From the cell containing the given text, extract its center point as (x, y) coordinate. 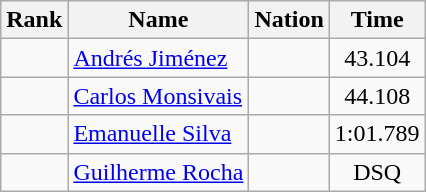
Nation (289, 20)
Rank (34, 20)
Name (158, 20)
DSQ (377, 172)
Emanuelle Silva (158, 134)
1:01.789 (377, 134)
Time (377, 20)
Andrés Jiménez (158, 58)
44.108 (377, 96)
Guilherme Rocha (158, 172)
43.104 (377, 58)
Carlos Monsivais (158, 96)
